Determine the (X, Y) coordinate at the center of the cell enclosing the given text.  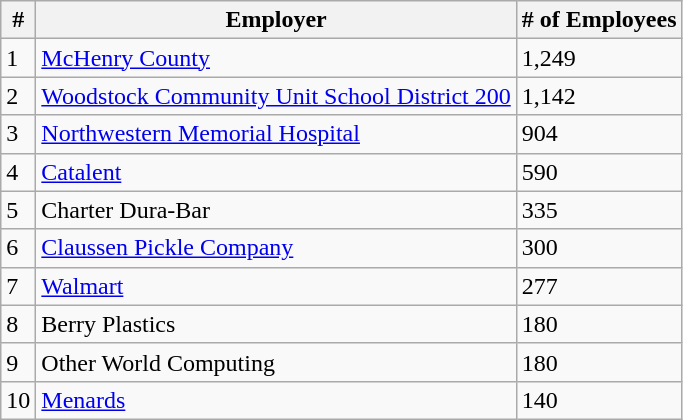
140 (599, 400)
335 (599, 210)
5 (18, 210)
# (18, 20)
277 (599, 286)
Employer (276, 20)
Berry Plastics (276, 324)
McHenry County (276, 58)
Woodstock Community Unit School District 200 (276, 96)
Walmart (276, 286)
2 (18, 96)
9 (18, 362)
1,249 (599, 58)
3 (18, 134)
1,142 (599, 96)
590 (599, 172)
6 (18, 248)
Menards (276, 400)
Other World Computing (276, 362)
Charter Dura-Bar (276, 210)
10 (18, 400)
4 (18, 172)
Claussen Pickle Company (276, 248)
1 (18, 58)
8 (18, 324)
300 (599, 248)
904 (599, 134)
# of Employees (599, 20)
Catalent (276, 172)
Northwestern Memorial Hospital (276, 134)
7 (18, 286)
